Capture the cell that displays the provided text and extract its (x, y) central coordinate. 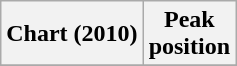
Peakposition (189, 34)
Chart (2010) (72, 34)
